Extract the [X, Y] coordinate from the center of the cell holding the provided text.  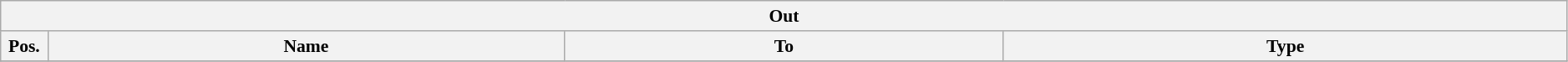
To [784, 46]
Type [1285, 46]
Pos. [24, 46]
Name [306, 46]
Out [784, 16]
